Pinpoint the cell where the given text exists, returning its [X, Y] midpoint coordinate. 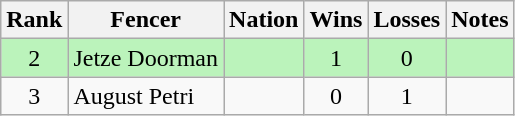
Notes [480, 20]
3 [34, 96]
Jetze Doorman [146, 58]
Wins [336, 20]
2 [34, 58]
Losses [407, 20]
August Petri [146, 96]
Fencer [146, 20]
Nation [264, 20]
Rank [34, 20]
